From the cell containing the given text, extract its center point as [x, y] coordinate. 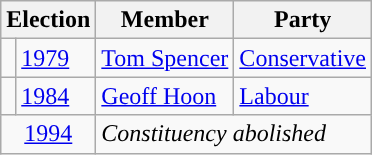
1984 [56, 96]
Member [165, 20]
Constituency abolished [234, 134]
Conservative [303, 58]
Geoff Hoon [165, 96]
1979 [56, 58]
Tom Spencer [165, 58]
Election [48, 20]
Party [303, 20]
Labour [303, 96]
1994 [48, 134]
